Return [X, Y] of the center of cell containing provided text 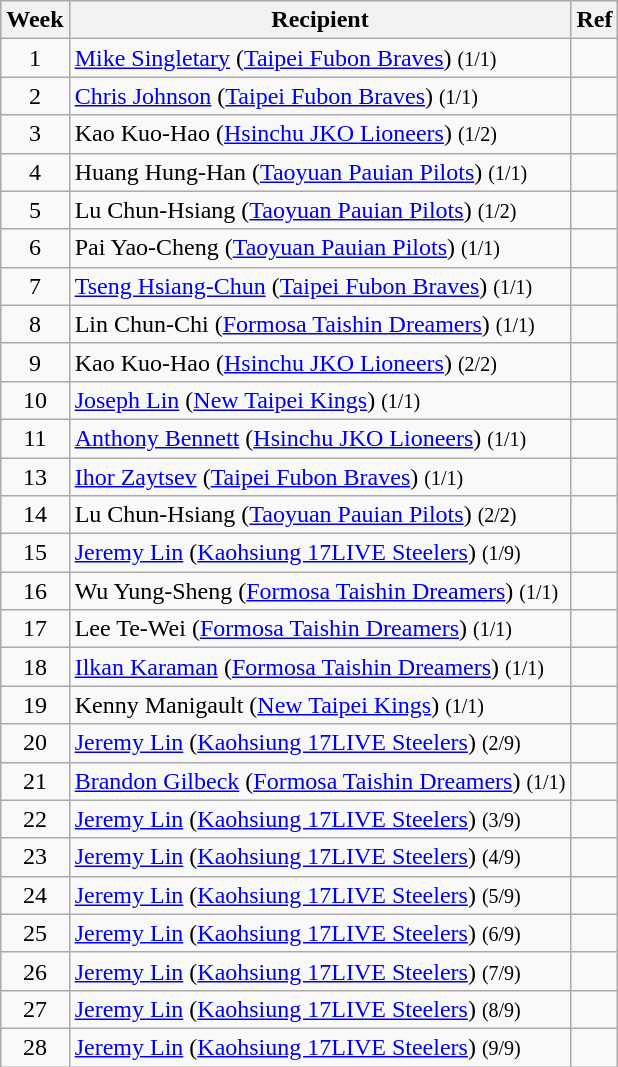
13 [35, 477]
Recipient [320, 20]
23 [35, 857]
15 [35, 553]
Ilkan Karaman (Formosa Taishin Dreamers) (1/1) [320, 667]
Jeremy Lin (Kaohsiung 17LIVE Steelers) (6/9) [320, 933]
Kao Kuo-Hao (Hsinchu JKO Lioneers) (2/2) [320, 362]
Huang Hung-Han (Taoyuan Pauian Pilots) (1/1) [320, 172]
Tseng Hsiang-Chun (Taipei Fubon Braves) (1/1) [320, 286]
Kenny Manigault (New Taipei Kings) (1/1) [320, 705]
Lee Te-Wei (Formosa Taishin Dreamers) (1/1) [320, 629]
Ihor Zaytsev (Taipei Fubon Braves) (1/1) [320, 477]
7 [35, 286]
Kao Kuo-Hao (Hsinchu JKO Lioneers) (1/2) [320, 134]
9 [35, 362]
Mike Singletary (Taipei Fubon Braves) (1/1) [320, 58]
26 [35, 971]
Jeremy Lin (Kaohsiung 17LIVE Steelers) (1/9) [320, 553]
Jeremy Lin (Kaohsiung 17LIVE Steelers) (9/9) [320, 1047]
Jeremy Lin (Kaohsiung 17LIVE Steelers) (8/9) [320, 1009]
Lu Chun-Hsiang (Taoyuan Pauian Pilots) (2/2) [320, 515]
3 [35, 134]
Jeremy Lin (Kaohsiung 17LIVE Steelers) (4/9) [320, 857]
28 [35, 1047]
Ref [594, 20]
1 [35, 58]
20 [35, 743]
Pai Yao-Cheng (Taoyuan Pauian Pilots) (1/1) [320, 248]
22 [35, 819]
18 [35, 667]
Jeremy Lin (Kaohsiung 17LIVE Steelers) (5/9) [320, 895]
Wu Yung-Sheng (Formosa Taishin Dreamers) (1/1) [320, 591]
Brandon Gilbeck (Formosa Taishin Dreamers) (1/1) [320, 781]
Jeremy Lin (Kaohsiung 17LIVE Steelers) (2/9) [320, 743]
21 [35, 781]
Week [35, 20]
Lin Chun-Chi (Formosa Taishin Dreamers) (1/1) [320, 324]
2 [35, 96]
11 [35, 438]
19 [35, 705]
Jeremy Lin (Kaohsiung 17LIVE Steelers) (7/9) [320, 971]
Joseph Lin (New Taipei Kings) (1/1) [320, 400]
6 [35, 248]
10 [35, 400]
17 [35, 629]
16 [35, 591]
Jeremy Lin (Kaohsiung 17LIVE Steelers) (3/9) [320, 819]
Chris Johnson (Taipei Fubon Braves) (1/1) [320, 96]
25 [35, 933]
5 [35, 210]
14 [35, 515]
4 [35, 172]
27 [35, 1009]
24 [35, 895]
Lu Chun-Hsiang (Taoyuan Pauian Pilots) (1/2) [320, 210]
Anthony Bennett (Hsinchu JKO Lioneers) (1/1) [320, 438]
8 [35, 324]
